Capture the cell that displays the provided text and extract its (x, y) central coordinate. 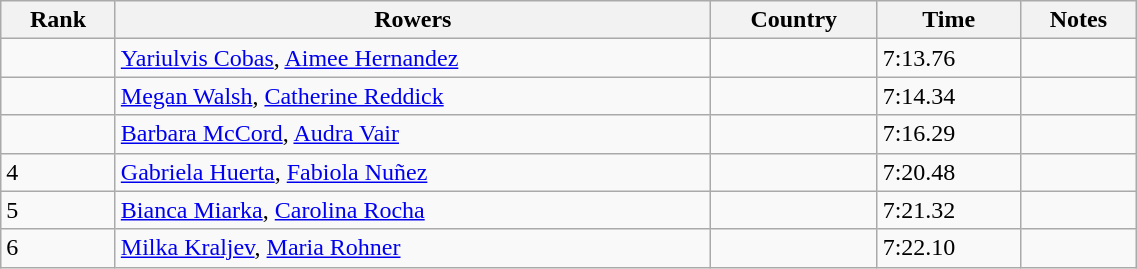
7:21.32 (948, 210)
7:20.48 (948, 172)
5 (58, 210)
4 (58, 172)
7:13.76 (948, 58)
Bianca Miarka, Carolina Rocha (412, 210)
Country (794, 20)
7:22.10 (948, 248)
6 (58, 248)
Notes (1078, 20)
Rowers (412, 20)
7:14.34 (948, 96)
Rank (58, 20)
7:16.29 (948, 134)
Yariulvis Cobas, Aimee Hernandez (412, 58)
Time (948, 20)
Barbara McCord, Audra Vair (412, 134)
Milka Kraljev, Maria Rohner (412, 248)
Gabriela Huerta, Fabiola Nuñez (412, 172)
Megan Walsh, Catherine Reddick (412, 96)
